Find where the given text appears and provide that cell's center as (x, y) coordinate. 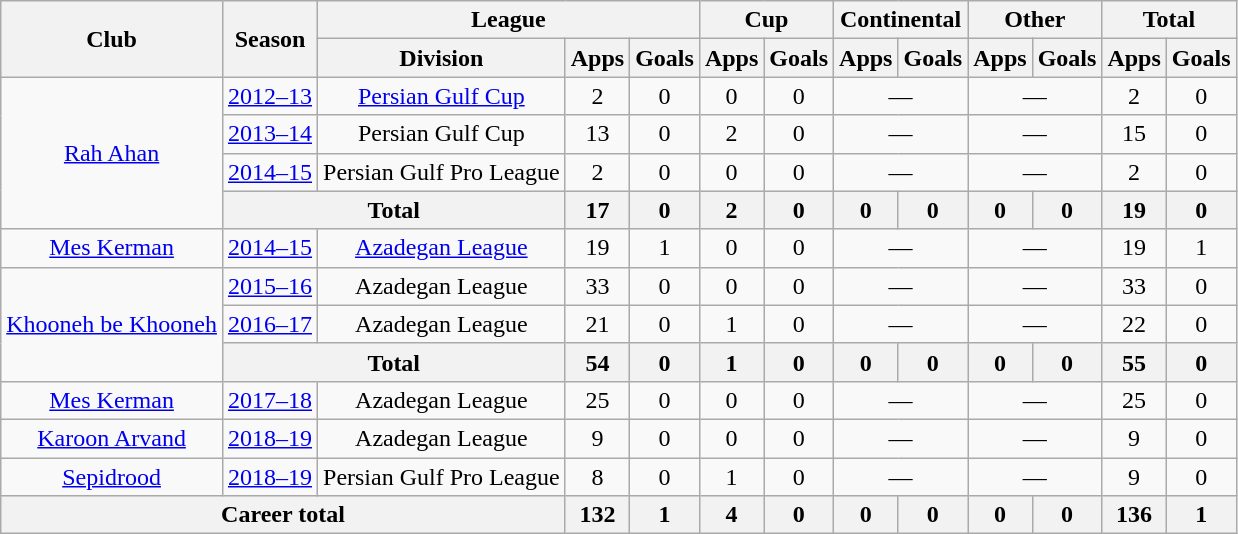
Other (1035, 20)
2015–16 (270, 286)
4 (731, 515)
132 (597, 515)
Khooneh be Khooneh (112, 324)
Sepidrood (112, 477)
Rah Ahan (112, 153)
2012–13 (270, 96)
2016–17 (270, 324)
54 (597, 362)
2017–18 (270, 400)
Cup (766, 20)
Career total (283, 515)
15 (1134, 134)
Division (442, 58)
136 (1134, 515)
17 (597, 210)
Club (112, 39)
22 (1134, 324)
13 (597, 134)
Season (270, 39)
Karoon Arvand (112, 438)
8 (597, 477)
55 (1134, 362)
21 (597, 324)
Continental (901, 20)
2013–14 (270, 134)
League (509, 20)
